Return the [X, Y] coordinate for the center point of the cell that contains the specified text.  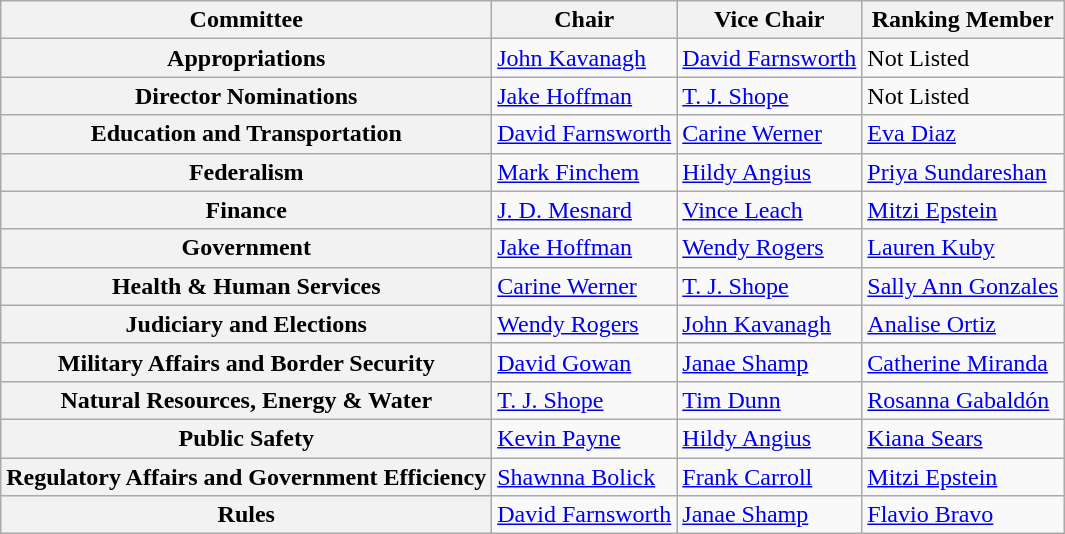
Government [246, 248]
Tim Dunn [770, 400]
Sally Ann Gonzales [963, 286]
Eva Diaz [963, 134]
Flavio Bravo [963, 515]
Natural Resources, Energy & Water [246, 400]
Chair [584, 20]
Finance [246, 210]
Committee [246, 20]
Shawnna Bolick [584, 477]
Vince Leach [770, 210]
Ranking Member [963, 20]
Health & Human Services [246, 286]
Catherine Miranda [963, 362]
Mark Finchem [584, 172]
Vice Chair [770, 20]
Analise Ortiz [963, 324]
Frank Carroll [770, 477]
Military Affairs and Border Security [246, 362]
Kevin Payne [584, 438]
Education and Transportation [246, 134]
Priya Sundareshan [963, 172]
Federalism [246, 172]
Director Nominations [246, 96]
Regulatory Affairs and Government Efficiency [246, 477]
Rules [246, 515]
J. D. Mesnard [584, 210]
Kiana Sears [963, 438]
Lauren Kuby [963, 248]
David Gowan [584, 362]
Judiciary and Elections [246, 324]
Rosanna Gabaldón [963, 400]
Public Safety [246, 438]
Appropriations [246, 58]
